Return [x, y] of the center of cell containing provided text 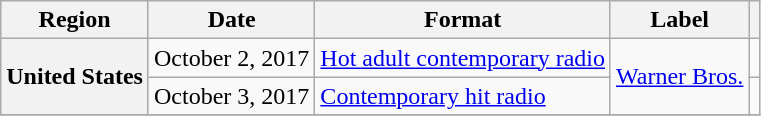
Warner Bros. [679, 77]
Hot adult contemporary radio [463, 58]
October 2, 2017 [231, 58]
Label [679, 20]
Format [463, 20]
Contemporary hit radio [463, 96]
Region [75, 20]
Date [231, 20]
United States [75, 77]
October 3, 2017 [231, 96]
